Identify which cell holds the provided text, then report its [X, Y] central coordinate. 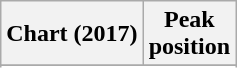
Peak position [189, 34]
Chart (2017) [72, 34]
